Return the [X, Y] coordinate for the center point of the cell that contains the specified text.  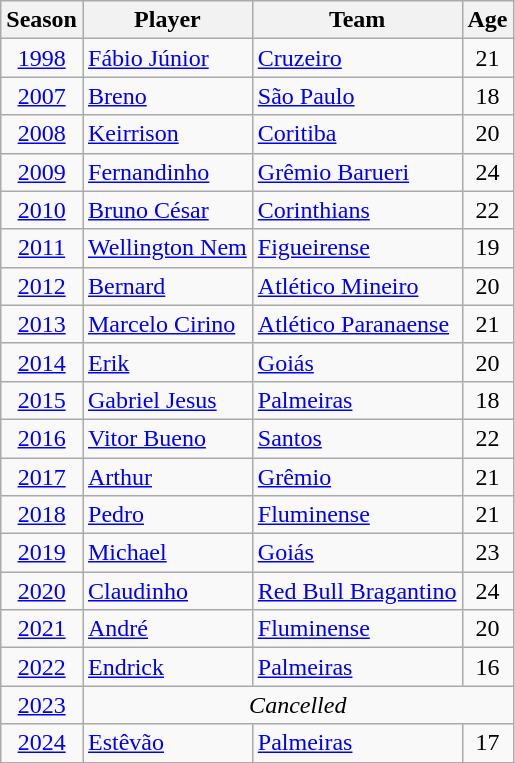
2014 [42, 362]
2012 [42, 286]
2019 [42, 553]
Claudinho [167, 591]
Wellington Nem [167, 248]
Team [357, 20]
2017 [42, 477]
Fábio Júnior [167, 58]
2024 [42, 743]
Corinthians [357, 210]
Endrick [167, 667]
Figueirense [357, 248]
2008 [42, 134]
2010 [42, 210]
Season [42, 20]
Estêvão [167, 743]
Atlético Paranaense [357, 324]
Atlético Mineiro [357, 286]
Grêmio [357, 477]
Keirrison [167, 134]
1998 [42, 58]
Pedro [167, 515]
2021 [42, 629]
2009 [42, 172]
Grêmio Barueri [357, 172]
Erik [167, 362]
2015 [42, 400]
Michael [167, 553]
Cruzeiro [357, 58]
2018 [42, 515]
19 [488, 248]
2020 [42, 591]
2011 [42, 248]
Vitor Bueno [167, 438]
2007 [42, 96]
Santos [357, 438]
Coritiba [357, 134]
André [167, 629]
23 [488, 553]
2016 [42, 438]
2023 [42, 705]
Breno [167, 96]
Bruno César [167, 210]
Cancelled [298, 705]
Marcelo Cirino [167, 324]
Gabriel Jesus [167, 400]
2013 [42, 324]
Age [488, 20]
17 [488, 743]
Player [167, 20]
Red Bull Bragantino [357, 591]
São Paulo [357, 96]
Bernard [167, 286]
Arthur [167, 477]
Fernandinho [167, 172]
16 [488, 667]
2022 [42, 667]
